Locate the cell with the specified text and output its [x, y] center coordinate. 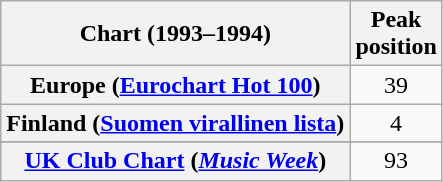
93 [396, 161]
Peakposition [396, 34]
Finland (Suomen virallinen lista) [176, 123]
Chart (1993–1994) [176, 34]
4 [396, 123]
Europe (Eurochart Hot 100) [176, 85]
39 [396, 85]
UK Club Chart (Music Week) [176, 161]
